Output the [X, Y] coordinate of the center of the cell containing the given text.  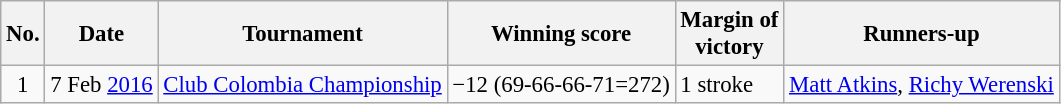
−12 (69-66-66-71=272) [561, 85]
No. [23, 34]
Matt Atkins, Richy Werenski [922, 85]
Runners-up [922, 34]
Tournament [302, 34]
Winning score [561, 34]
7 Feb 2016 [102, 85]
1 [23, 85]
Club Colombia Championship [302, 85]
Date [102, 34]
1 stroke [730, 85]
Margin ofvictory [730, 34]
